Return [X, Y] of the center of cell containing provided text 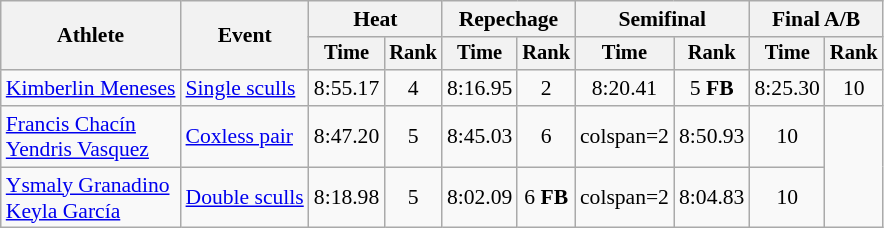
Double sculls [245, 198]
8:04.83 [712, 198]
8:16.95 [480, 88]
8:47.20 [346, 136]
8:45.03 [480, 136]
Single sculls [245, 88]
8:20.41 [624, 88]
6 FB [546, 198]
Francis ChacínYendris Vasquez [91, 136]
Heat [376, 19]
8:25.30 [786, 88]
Repechage [508, 19]
8:02.09 [480, 198]
2 [546, 88]
8:50.93 [712, 136]
8:18.98 [346, 198]
Semifinal [662, 19]
Athlete [91, 36]
5 FB [712, 88]
8:55.17 [346, 88]
6 [546, 136]
Final A/B [816, 19]
Ysmaly GranadinoKeyla García [91, 198]
4 [413, 88]
Kimberlin Meneses [91, 88]
Event [245, 36]
Coxless pair [245, 136]
